Identify which cell holds the provided text, then report its [X, Y] central coordinate. 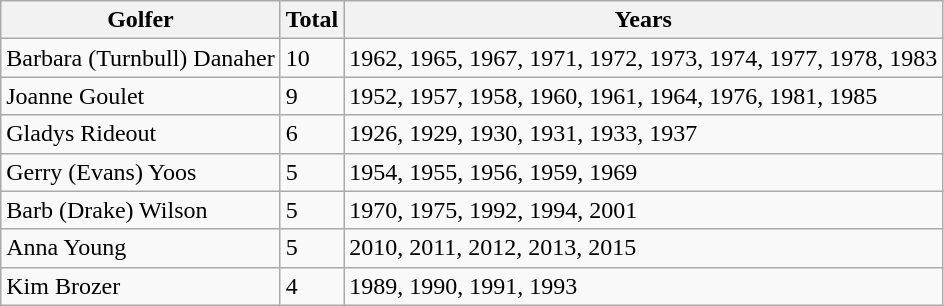
9 [312, 96]
1954, 1955, 1956, 1959, 1969 [644, 172]
1970, 1975, 1992, 1994, 2001 [644, 210]
Anna Young [140, 248]
Barbara (Turnbull) Danaher [140, 58]
2010, 2011, 2012, 2013, 2015 [644, 248]
6 [312, 134]
1962, 1965, 1967, 1971, 1972, 1973, 1974, 1977, 1978, 1983 [644, 58]
Golfer [140, 20]
Gerry (Evans) Yoos [140, 172]
1952, 1957, 1958, 1960, 1961, 1964, 1976, 1981, 1985 [644, 96]
Barb (Drake) Wilson [140, 210]
Joanne Goulet [140, 96]
10 [312, 58]
Total [312, 20]
Gladys Rideout [140, 134]
1989, 1990, 1991, 1993 [644, 286]
1926, 1929, 1930, 1931, 1933, 1937 [644, 134]
Kim Brozer [140, 286]
Years [644, 20]
4 [312, 286]
